Find where the given text appears and provide that cell's center as [X, Y] coordinate. 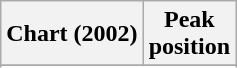
Peakposition [189, 34]
Chart (2002) [72, 34]
